Output the [x, y] coordinate of the center of the cell containing the given text.  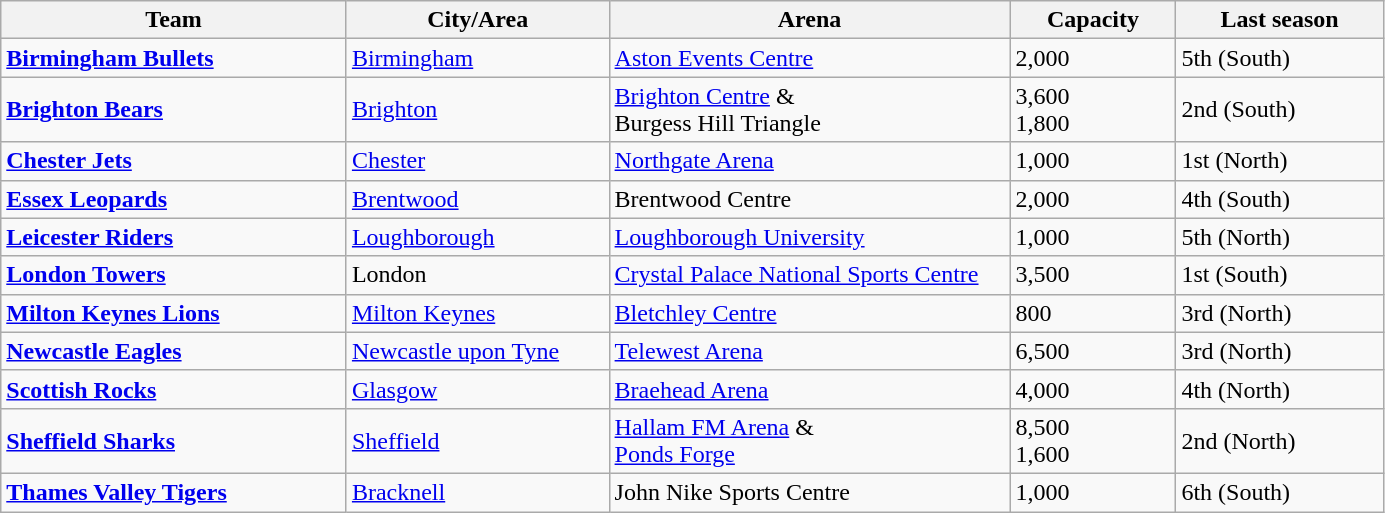
Sheffield [478, 440]
Glasgow [478, 389]
Braehead Arena [810, 389]
1st (South) [1280, 275]
Brentwood [478, 199]
5th (North) [1280, 237]
Thames Valley Tigers [174, 492]
Birmingham Bullets [174, 58]
Capacity [1093, 20]
Northgate Arena [810, 161]
6th (South) [1280, 492]
Telewest Arena [810, 351]
4,000 [1093, 389]
Chester Jets [174, 161]
Milton Keynes Lions [174, 313]
4th (South) [1280, 199]
Birmingham [478, 58]
Bracknell [478, 492]
Bletchley Centre [810, 313]
8,500 1,600 [1093, 440]
Loughborough University [810, 237]
Newcastle Eagles [174, 351]
City/Area [478, 20]
Brighton Bears [174, 110]
Brighton [478, 110]
Scottish Rocks [174, 389]
3,600 1,800 [1093, 110]
Hallam FM Arena & Ponds Forge [810, 440]
Aston Events Centre [810, 58]
4th (North) [1280, 389]
Newcastle upon Tyne [478, 351]
Arena [810, 20]
London Towers [174, 275]
Sheffield Sharks [174, 440]
Essex Leopards [174, 199]
Brighton Centre & Burgess Hill Triangle [810, 110]
Crystal Palace National Sports Centre [810, 275]
Loughborough [478, 237]
2nd (North) [1280, 440]
1st (North) [1280, 161]
Last season [1280, 20]
Brentwood Centre [810, 199]
Chester [478, 161]
John Nike Sports Centre [810, 492]
2nd (South) [1280, 110]
Milton Keynes [478, 313]
Leicester Riders [174, 237]
800 [1093, 313]
Team [174, 20]
5th (South) [1280, 58]
3,500 [1093, 275]
London [478, 275]
6,500 [1093, 351]
